Identify which cell holds the provided text, then report its (X, Y) central coordinate. 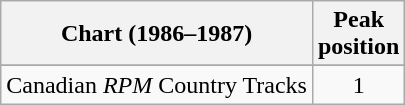
Canadian RPM Country Tracks (157, 85)
Chart (1986–1987) (157, 34)
Peakposition (358, 34)
1 (358, 85)
